Search for the cell housing the specified text and yield its (X, Y) center coordinate. 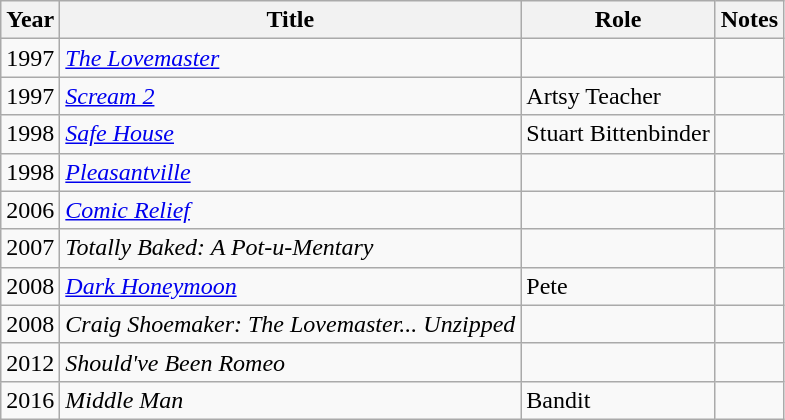
Artsy Teacher (618, 96)
Totally Baked: A Pot-u-Mentary (290, 248)
Pleasantville (290, 172)
Comic Relief (290, 210)
Pete (618, 286)
Should've Been Romeo (290, 362)
Safe House (290, 134)
Bandit (618, 400)
Stuart Bittenbinder (618, 134)
Title (290, 20)
Craig Shoemaker: The Lovemaster... Unzipped (290, 324)
2006 (30, 210)
Middle Man (290, 400)
2007 (30, 248)
2016 (30, 400)
Dark Honeymoon (290, 286)
Notes (749, 20)
2012 (30, 362)
Scream 2 (290, 96)
The Lovemaster (290, 58)
Year (30, 20)
Role (618, 20)
